Provide the (X, Y) coordinate of the cell's center where the given text is located.  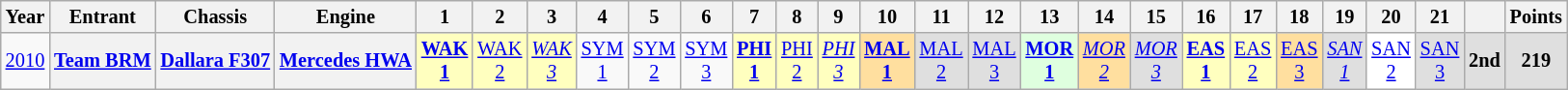
4 (603, 16)
10 (887, 16)
Points (1536, 16)
WAK3 (552, 61)
Engine (345, 16)
MAL1 (887, 61)
16 (1205, 16)
14 (1104, 16)
SAN1 (1344, 61)
Entrant (102, 16)
12 (995, 16)
219 (1536, 61)
MOR1 (1049, 61)
3 (552, 16)
MAL2 (941, 61)
8 (797, 16)
17 (1253, 16)
Team BRM (102, 61)
PHI2 (797, 61)
PHI1 (754, 61)
15 (1156, 16)
9 (839, 16)
SYM1 (603, 61)
Chassis (214, 16)
SYM3 (706, 61)
21 (1440, 16)
20 (1391, 16)
EAS3 (1299, 61)
MOR3 (1156, 61)
7 (754, 16)
5 (654, 16)
11 (941, 16)
2nd (1485, 61)
SAN2 (1391, 61)
MAL3 (995, 61)
MOR2 (1104, 61)
PHI3 (839, 61)
2 (500, 16)
WAK2 (500, 61)
13 (1049, 16)
18 (1299, 16)
EAS1 (1205, 61)
Mercedes HWA (345, 61)
2010 (25, 61)
SAN3 (1440, 61)
6 (706, 16)
Dallara F307 (214, 61)
Year (25, 16)
WAK1 (445, 61)
19 (1344, 16)
EAS2 (1253, 61)
1 (445, 16)
SYM2 (654, 61)
